For the text-containing cell, return its midpoint in [X, Y] coordinate format. 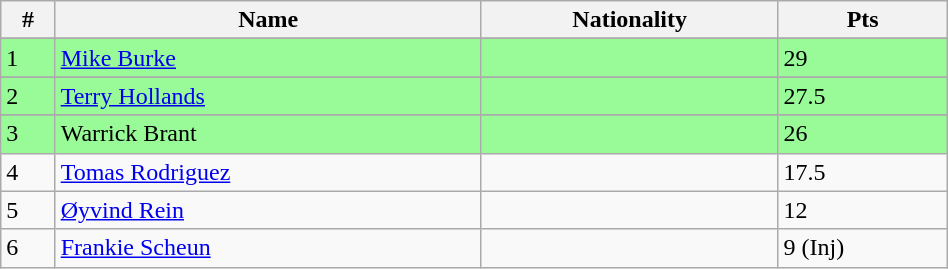
12 [862, 210]
Terry Hollands [268, 96]
26 [862, 134]
Mike Burke [268, 58]
5 [28, 210]
Pts [862, 20]
3 [28, 134]
1 [28, 58]
6 [28, 248]
9 (Inj) [862, 248]
2 [28, 96]
Tomas Rodriguez [268, 172]
27.5 [862, 96]
Name [268, 20]
Øyvind Rein [268, 210]
# [28, 20]
Nationality [630, 20]
29 [862, 58]
17.5 [862, 172]
Warrick Brant [268, 134]
Frankie Scheun [268, 248]
4 [28, 172]
